Detect which cell encompasses the target text, then output its (x, y) center coordinate. 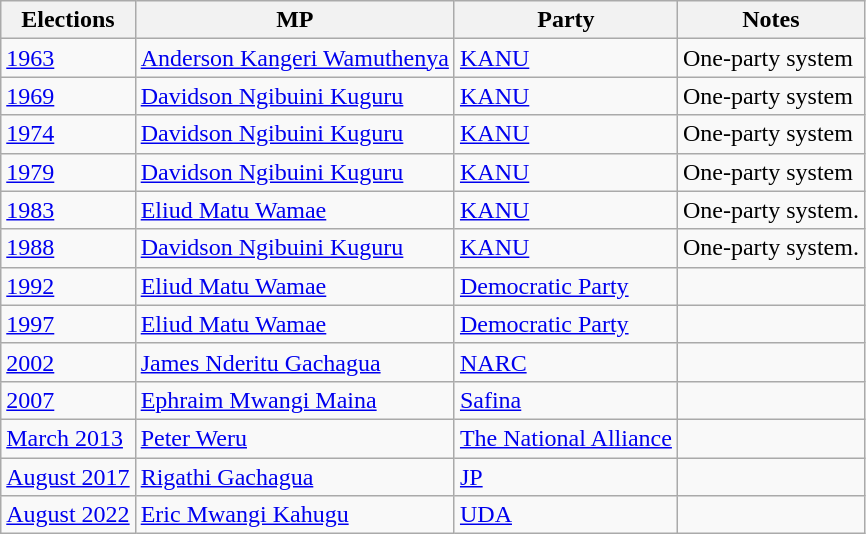
Rigathi Gachagua (294, 477)
UDA (566, 515)
Ephraim Mwangi Maina (294, 400)
The National Alliance (566, 438)
1983 (68, 210)
Notes (770, 20)
Elections (68, 20)
Safina (566, 400)
August 2022 (68, 515)
2002 (68, 362)
Eric Mwangi Kahugu (294, 515)
NARC (566, 362)
James Nderitu Gachagua (294, 362)
1969 (68, 96)
Anderson Kangeri Wamuthenya (294, 58)
MP (294, 20)
1974 (68, 134)
JP (566, 477)
1979 (68, 172)
2007 (68, 400)
August 2017 (68, 477)
Peter Weru (294, 438)
1992 (68, 286)
Party (566, 20)
1988 (68, 248)
1963 (68, 58)
March 2013 (68, 438)
1997 (68, 324)
